Output the [X, Y] coordinate of the center of the cell containing the given text.  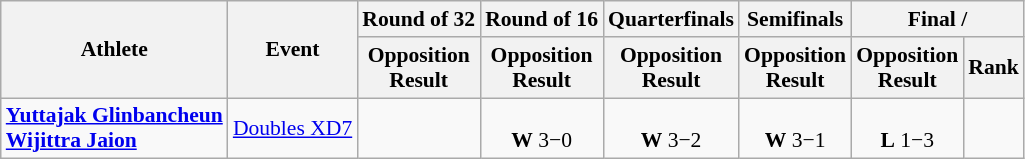
L 1−3 [907, 128]
W 3−1 [795, 128]
Athlete [114, 50]
Round of 32 [418, 19]
Round of 16 [542, 19]
Rank [994, 68]
Final / [938, 19]
W 3−0 [542, 128]
Doubles XD7 [292, 128]
Semifinals [795, 19]
Quarterfinals [671, 19]
Yuttajak GlinbancheunWijittra Jaion [114, 128]
W 3−2 [671, 128]
Event [292, 50]
